Capture the cell that displays the provided text and extract its [X, Y] central coordinate. 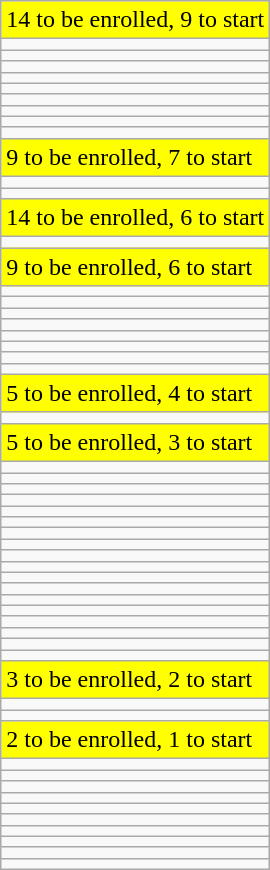
9 to be enrolled, 6 to start [136, 267]
2 to be enrolled, 1 to start [136, 740]
14 to be enrolled, 9 to start [136, 20]
14 to be enrolled, 6 to start [136, 218]
9 to be enrolled, 7 to start [136, 157]
3 to be enrolled, 2 to start [136, 680]
5 to be enrolled, 4 to start [136, 393]
5 to be enrolled, 3 to start [136, 442]
